Locate the cell with the specified text and output its (X, Y) center coordinate. 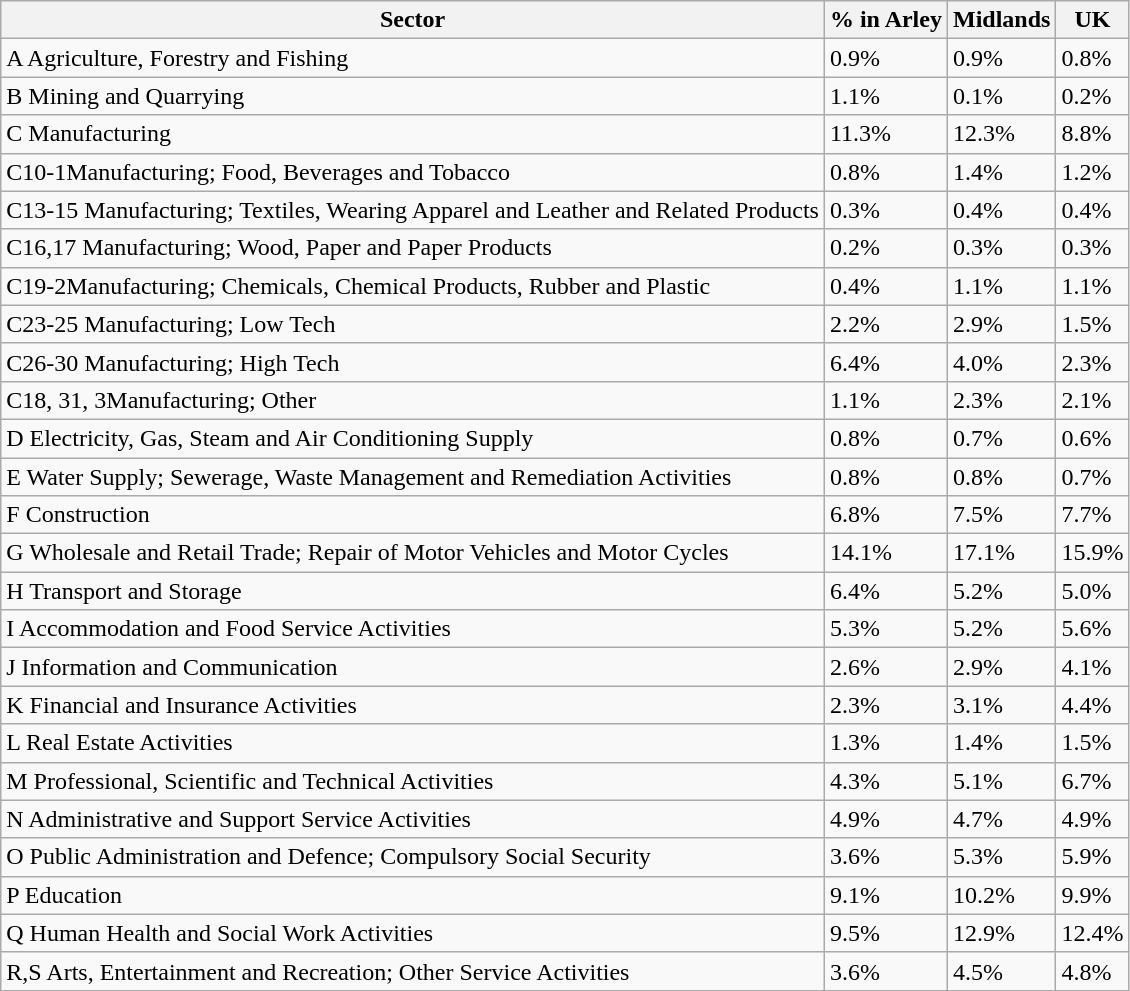
17.1% (1001, 553)
4.0% (1001, 362)
1.2% (1092, 172)
6.7% (1092, 781)
R,S Arts, Entertainment and Recreation; Other Service Activities (413, 971)
Sector (413, 20)
E Water Supply; Sewerage, Waste Management and Remediation Activities (413, 477)
9.1% (886, 895)
G Wholesale and Retail Trade; Repair of Motor Vehicles and Motor Cycles (413, 553)
I Accommodation and Food Service Activities (413, 629)
0.6% (1092, 438)
3.1% (1001, 705)
K Financial and Insurance Activities (413, 705)
5.1% (1001, 781)
C Manufacturing (413, 134)
12.9% (1001, 933)
C16,17 Manufacturing; Wood, Paper and Paper Products (413, 248)
2.6% (886, 667)
C19-2Manufacturing; Chemicals, Chemical Products, Rubber and Plastic (413, 286)
4.4% (1092, 705)
12.3% (1001, 134)
B Mining and Quarrying (413, 96)
Q Human Health and Social Work Activities (413, 933)
5.6% (1092, 629)
14.1% (886, 553)
4.7% (1001, 819)
J Information and Communication (413, 667)
C18, 31, 3Manufacturing; Other (413, 400)
8.8% (1092, 134)
C26-30 Manufacturing; High Tech (413, 362)
L Real Estate Activities (413, 743)
H Transport and Storage (413, 591)
11.3% (886, 134)
4.1% (1092, 667)
A Agriculture, Forestry and Fishing (413, 58)
9.9% (1092, 895)
15.9% (1092, 553)
M Professional, Scientific and Technical Activities (413, 781)
4.8% (1092, 971)
C13-15 Manufacturing; Textiles, Wearing Apparel and Leather and Related Products (413, 210)
0.1% (1001, 96)
D Electricity, Gas, Steam and Air Conditioning Supply (413, 438)
N Administrative and Support Service Activities (413, 819)
P Education (413, 895)
UK (1092, 20)
9.5% (886, 933)
5.9% (1092, 857)
C10-1Manufacturing; Food, Beverages and Tobacco (413, 172)
Midlands (1001, 20)
5.0% (1092, 591)
O Public Administration and Defence; Compulsory Social Security (413, 857)
12.4% (1092, 933)
F Construction (413, 515)
7.7% (1092, 515)
2.2% (886, 324)
4.5% (1001, 971)
1.3% (886, 743)
% in Arley (886, 20)
4.3% (886, 781)
6.8% (886, 515)
7.5% (1001, 515)
10.2% (1001, 895)
2.1% (1092, 400)
C23-25 Manufacturing; Low Tech (413, 324)
